Determine the [x, y] coordinate at the center of the cell enclosing the given text.  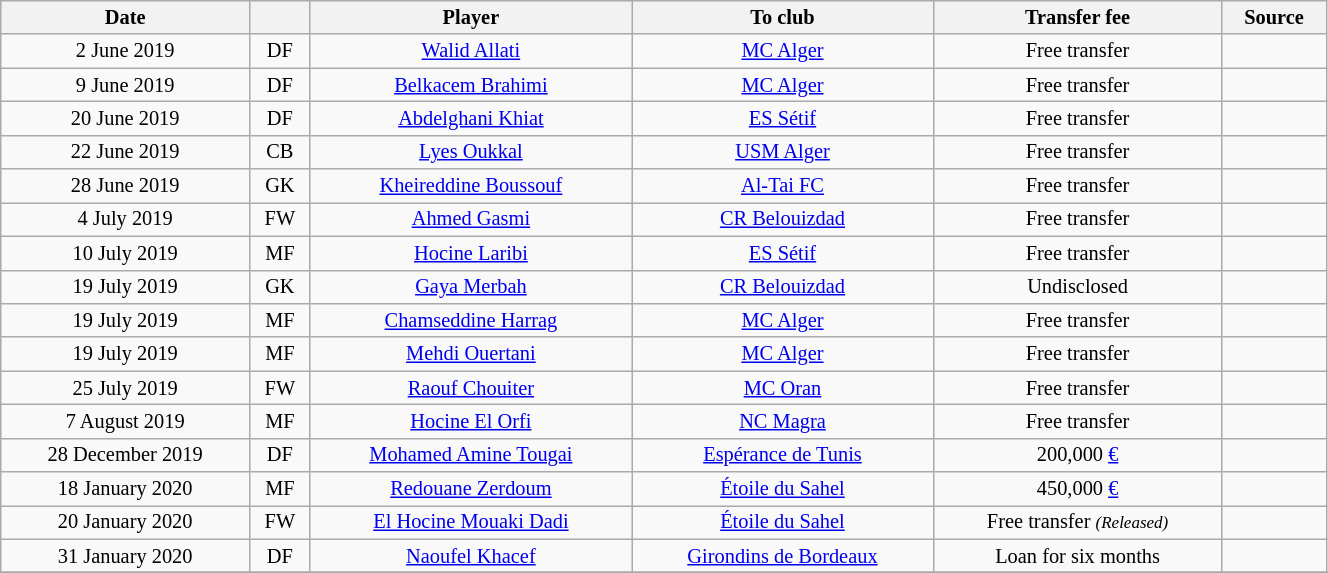
Girondins de Bordeaux [783, 556]
NC Magra [783, 421]
Source [1274, 17]
Naoufel Khacef [470, 556]
18 January 2020 [126, 489]
450,000 € [1077, 489]
20 January 2020 [126, 522]
4 July 2019 [126, 219]
Walid Allati [470, 51]
Belkacem Brahimi [470, 85]
31 January 2020 [126, 556]
Raouf Chouiter [470, 388]
Transfer fee [1077, 17]
Undisclosed [1077, 287]
Espérance de Tunis [783, 455]
Hocine El Orfi [470, 421]
10 July 2019 [126, 253]
Gaya Merbah [470, 287]
Mohamed Amine Tougai [470, 455]
28 December 2019 [126, 455]
Date [126, 17]
Hocine Laribi [470, 253]
28 June 2019 [126, 186]
To club [783, 17]
200,000 € [1077, 455]
Mehdi Ouertani [470, 354]
CB [280, 152]
El Hocine Mouaki Dadi [470, 522]
USM Alger [783, 152]
Al-Tai FC [783, 186]
Player [470, 17]
9 June 2019 [126, 85]
Lyes Oukkal [470, 152]
22 June 2019 [126, 152]
25 July 2019 [126, 388]
Ahmed Gasmi [470, 219]
Kheireddine Boussouf [470, 186]
Loan for six months [1077, 556]
7 August 2019 [126, 421]
Redouane Zerdoum [470, 489]
20 June 2019 [126, 118]
Chamseddine Harrag [470, 320]
MC Oran [783, 388]
2 June 2019 [126, 51]
Free transfer (Released) [1077, 522]
Abdelghani Khiat [470, 118]
